Capture the cell that displays the provided text and extract its [X, Y] central coordinate. 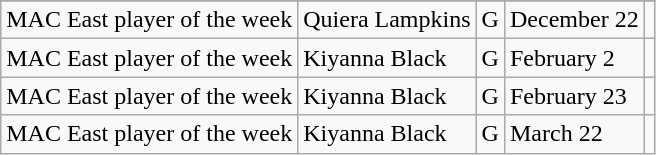
February 2 [574, 58]
December 22 [574, 20]
February 23 [574, 96]
March 22 [574, 134]
Quiera Lampkins [387, 20]
